Return [x, y] of the center of cell containing provided text 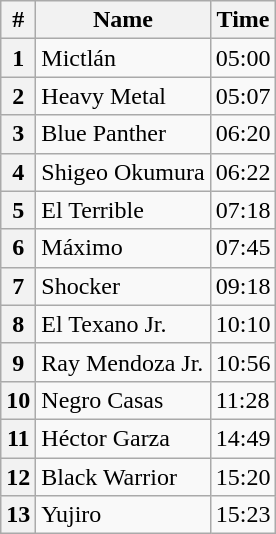
Heavy Metal [123, 96]
13 [18, 515]
11:28 [243, 400]
14:49 [243, 438]
Shigeo Okumura [123, 172]
Negro Casas [123, 400]
Mictlán [123, 58]
09:18 [243, 286]
15:20 [243, 477]
3 [18, 134]
Shocker [123, 286]
Máximo [123, 248]
5 [18, 210]
11 [18, 438]
07:18 [243, 210]
Name [123, 20]
Héctor Garza [123, 438]
Time [243, 20]
2 [18, 96]
7 [18, 286]
05:07 [243, 96]
El Terrible [123, 210]
12 [18, 477]
15:23 [243, 515]
El Texano Jr. [123, 324]
06:20 [243, 134]
Yujiro [123, 515]
10:56 [243, 362]
05:00 [243, 58]
Ray Mendoza Jr. [123, 362]
1 [18, 58]
07:45 [243, 248]
4 [18, 172]
# [18, 20]
10 [18, 400]
10:10 [243, 324]
6 [18, 248]
Blue Panther [123, 134]
Black Warrior [123, 477]
8 [18, 324]
06:22 [243, 172]
9 [18, 362]
